Search for the cell housing the specified text and yield its [X, Y] center coordinate. 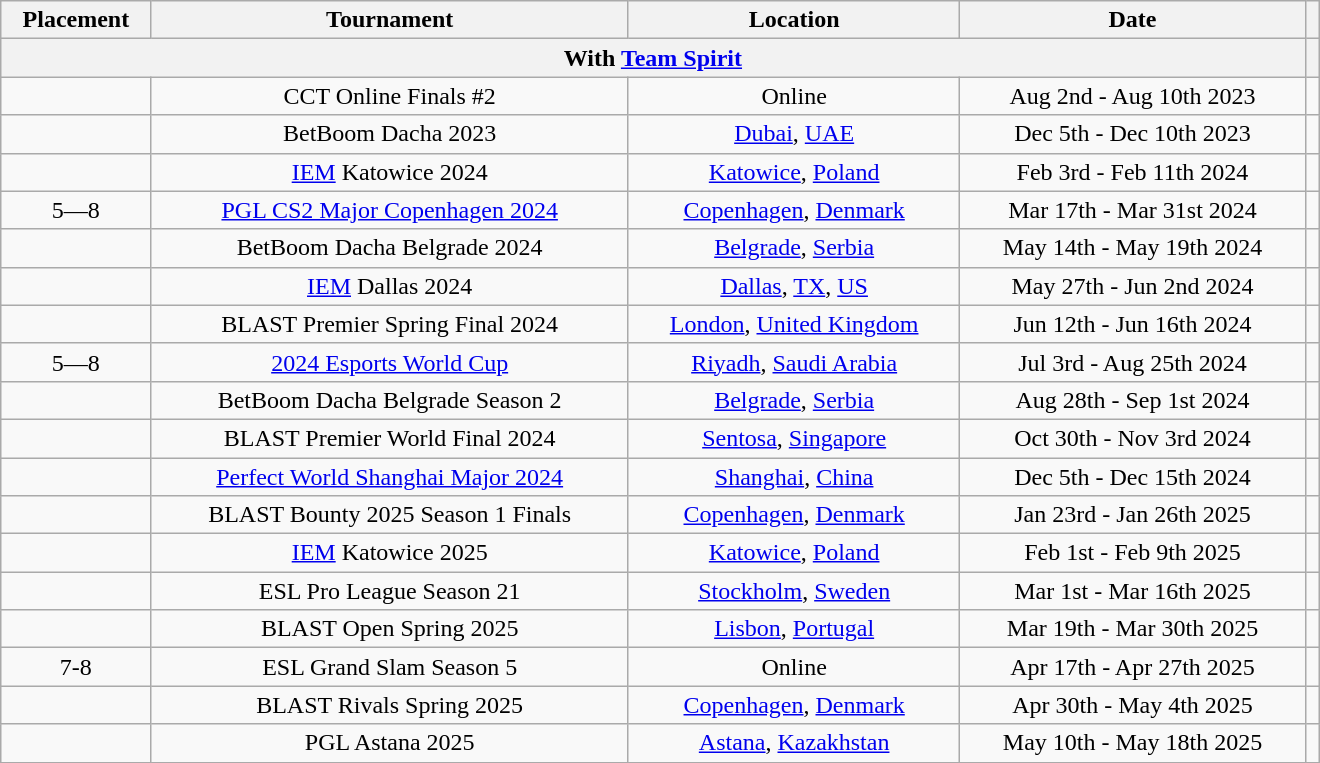
BetBoom Dacha 2023 [390, 134]
Dallas, TX, US [794, 286]
Lisbon, Portugal [794, 629]
Jul 3rd - Aug 25th 2024 [1132, 362]
IEM Dallas 2024 [390, 286]
PGL Astana 2025 [390, 743]
Shanghai, China [794, 477]
Jan 23rd - Jan 26th 2025 [1132, 515]
Aug 28th - Sep 1st 2024 [1132, 400]
BLAST Premier Spring Final 2024 [390, 324]
May 27th - Jun 2nd 2024 [1132, 286]
IEM Katowice 2024 [390, 172]
PGL CS2 Major Copenhagen 2024 [390, 210]
CCT Online Finals #2 [390, 96]
BetBoom Dacha Belgrade Season 2 [390, 400]
Feb 3rd - Feb 11th 2024 [1132, 172]
Sentosa, Singapore [794, 438]
Stockholm, Sweden [794, 591]
Dec 5th - Dec 10th 2023 [1132, 134]
Apr 30th - May 4th 2025 [1132, 705]
Dubai, UAE [794, 134]
With Team Spirit [653, 58]
Location [794, 20]
Feb 1st - Feb 9th 2025 [1132, 553]
Dec 5th - Dec 15th 2024 [1132, 477]
Perfect World Shanghai Major 2024 [390, 477]
IEM Katowice 2025 [390, 553]
BetBoom Dacha Belgrade 2024 [390, 248]
BLAST Bounty 2025 Season 1 Finals [390, 515]
Apr 17th - Apr 27th 2025 [1132, 667]
Oct 30th - Nov 3rd 2024 [1132, 438]
2024 Esports World Cup [390, 362]
Mar 19th - Mar 30th 2025 [1132, 629]
Mar 1st - Mar 16th 2025 [1132, 591]
Placement [76, 20]
7-8 [76, 667]
Jun 12th - Jun 16th 2024 [1132, 324]
Riyadh, Saudi Arabia [794, 362]
May 14th - May 19th 2024 [1132, 248]
Tournament [390, 20]
Aug 2nd - Aug 10th 2023 [1132, 96]
ESL Pro League Season 21 [390, 591]
London, United Kingdom [794, 324]
BLAST Rivals Spring 2025 [390, 705]
Astana, Kazakhstan [794, 743]
Date [1132, 20]
Mar 17th - Mar 31st 2024 [1132, 210]
BLAST Premier World Final 2024 [390, 438]
May 10th - May 18th 2025 [1132, 743]
ESL Grand Slam Season 5 [390, 667]
BLAST Open Spring 2025 [390, 629]
